Capture the cell that displays the provided text and extract its [x, y] central coordinate. 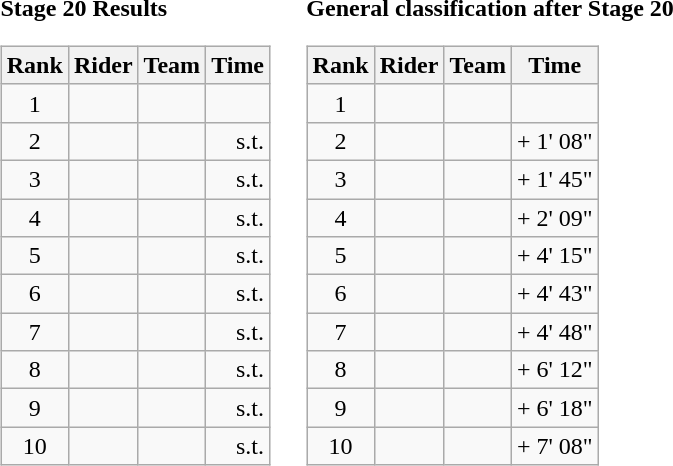
+ 4' 43" [554, 294]
+ 1' 45" [554, 179]
+ 4' 48" [554, 332]
+ 4' 15" [554, 256]
+ 6' 12" [554, 370]
+ 6' 18" [554, 408]
+ 1' 08" [554, 141]
+ 7' 08" [554, 446]
+ 2' 09" [554, 217]
